Identify which cell holds the provided text, then report its (X, Y) central coordinate. 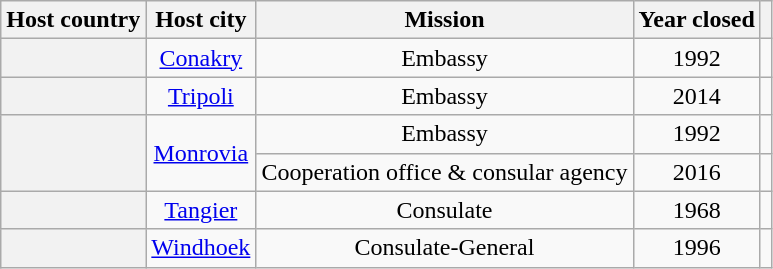
2014 (696, 96)
Host city (201, 20)
Consulate (444, 210)
Year closed (696, 20)
Windhoek (201, 248)
1968 (696, 210)
Host country (74, 20)
1996 (696, 248)
Monrovia (201, 153)
Mission (444, 20)
Cooperation office & consular agency (444, 172)
2016 (696, 172)
Tripoli (201, 96)
Consulate-General (444, 248)
Conakry (201, 58)
Tangier (201, 210)
